Search for the cell housing the specified text and yield its (x, y) center coordinate. 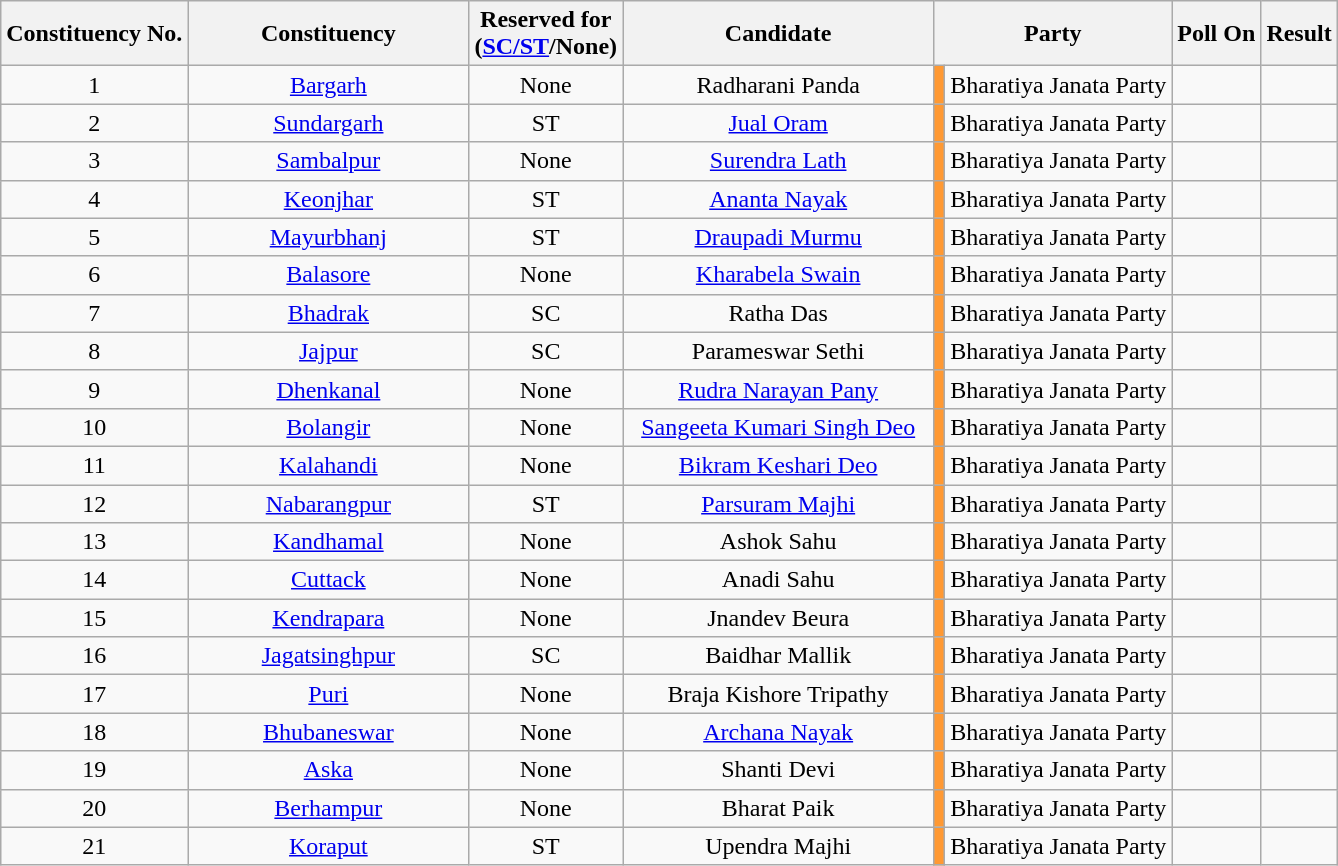
20 (94, 808)
Aska (328, 770)
Keonjhar (328, 199)
Bharat Paik (778, 808)
11 (94, 465)
Reserved for(SC/ST/None) (546, 34)
Upendra Majhi (778, 846)
13 (94, 542)
Braja Kishore Tripathy (778, 694)
Surendra Lath (778, 161)
7 (94, 313)
14 (94, 580)
Bolangir (328, 427)
Sundargarh (328, 123)
Kendrapara (328, 618)
Jajpur (328, 351)
15 (94, 618)
16 (94, 656)
8 (94, 351)
Parameswar Sethi (778, 351)
6 (94, 275)
Anadi Sahu (778, 580)
12 (94, 503)
Baidhar Mallik (778, 656)
Jnandev Beura (778, 618)
Jagatsinghpur (328, 656)
Rudra Narayan Pany (778, 389)
Archana Nayak (778, 732)
Kalahandi (328, 465)
Dhenkanal (328, 389)
Bhadrak (328, 313)
Mayurbhanj (328, 237)
Puri (328, 694)
Sambalpur (328, 161)
Balasore (328, 275)
3 (94, 161)
Bhubaneswar (328, 732)
Constituency No. (94, 34)
Kandhamal (328, 542)
17 (94, 694)
Ananta Nayak (778, 199)
Berhampur (328, 808)
18 (94, 732)
Bargarh (328, 85)
10 (94, 427)
Constituency (328, 34)
19 (94, 770)
Party (1053, 34)
2 (94, 123)
4 (94, 199)
Radharani Panda (778, 85)
5 (94, 237)
Shanti Devi (778, 770)
Koraput (328, 846)
21 (94, 846)
Draupadi Murmu (778, 237)
Cuttack (328, 580)
9 (94, 389)
Result (1299, 34)
Poll On (1216, 34)
1 (94, 85)
Sangeeta Kumari Singh Deo (778, 427)
Ashok Sahu (778, 542)
Parsuram Majhi (778, 503)
Bikram Keshari Deo (778, 465)
Kharabela Swain (778, 275)
Ratha Das (778, 313)
Nabarangpur (328, 503)
Jual Oram (778, 123)
Candidate (778, 34)
